Determine the [X, Y] coordinate at the center of the cell enclosing the given text.  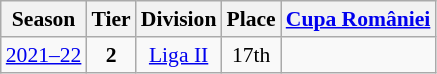
Liga II [179, 55]
2021–22 [44, 55]
2 [110, 55]
Cupa României [358, 19]
Division [179, 19]
17th [250, 55]
Tier [110, 19]
Place [250, 19]
Season [44, 19]
